Pinpoint the cell where the given text exists, returning its [X, Y] midpoint coordinate. 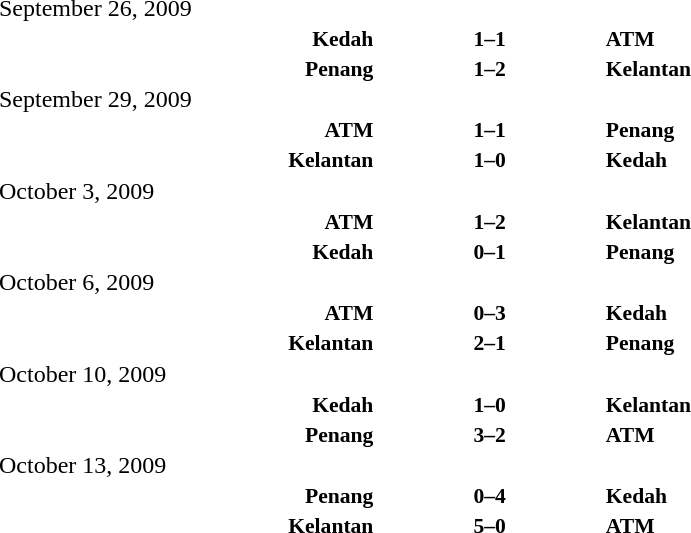
0–1 [489, 252]
0–3 [489, 313]
2–1 [489, 343]
3–2 [489, 434]
0–4 [489, 496]
